Identify which cell holds the provided text, then report its [X, Y] central coordinate. 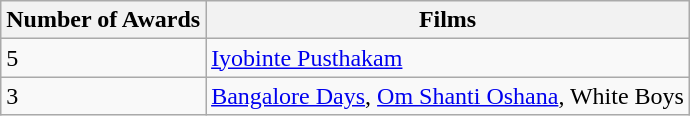
5 [104, 58]
Number of Awards [104, 20]
Iyobinte Pusthakam [448, 58]
Films [448, 20]
3 [104, 96]
Bangalore Days, Om Shanti Oshana, White Boys [448, 96]
